Search for the cell housing the specified text and yield its [x, y] center coordinate. 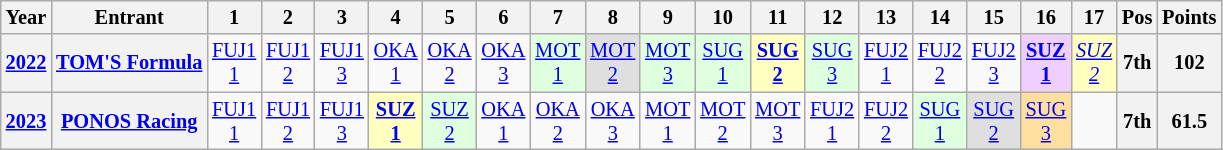
10 [722, 17]
3 [342, 17]
FUJ23 [994, 63]
Entrant [129, 17]
13 [886, 17]
2023 [26, 121]
2 [288, 17]
PONOS Racing [129, 121]
6 [503, 17]
14 [940, 17]
1 [234, 17]
Pos [1137, 17]
2022 [26, 63]
4 [396, 17]
TOM'S Formula [129, 63]
102 [1189, 63]
7 [558, 17]
9 [668, 17]
15 [994, 17]
8 [612, 17]
61.5 [1189, 121]
Points [1189, 17]
12 [832, 17]
11 [778, 17]
Year [26, 17]
16 [1046, 17]
5 [450, 17]
17 [1094, 17]
